Pinpoint the cell where the given text exists, returning its [X, Y] midpoint coordinate. 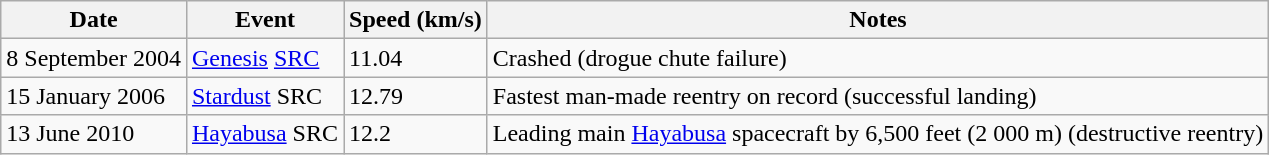
12.79 [416, 96]
11.04 [416, 58]
8 September 2004 [94, 58]
Date [94, 20]
13 June 2010 [94, 134]
15 January 2006 [94, 96]
Stardust SRC [264, 96]
Crashed (drogue chute failure) [878, 58]
Hayabusa SRC [264, 134]
Leading main Hayabusa spacecraft by 6,500 feet (2 000 m) (destructive reentry) [878, 134]
Speed (km/s) [416, 20]
Notes [878, 20]
Event [264, 20]
Genesis SRC [264, 58]
Fastest man-made reentry on record (successful landing) [878, 96]
12.2 [416, 134]
